For the text-containing cell, return its midpoint in (X, Y) coordinate format. 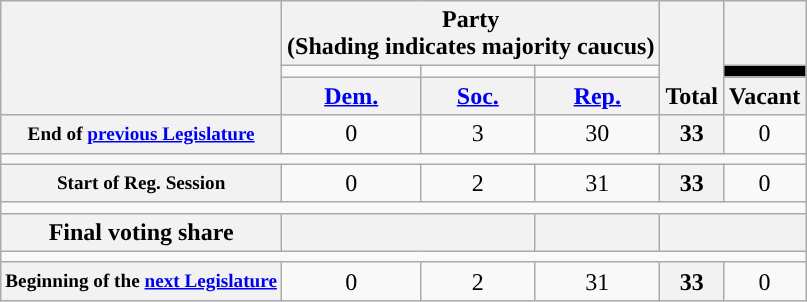
Rep. (598, 96)
Party (Shading indicates majority caucus) (471, 34)
Start of Reg. Session (142, 183)
Soc. (478, 96)
3 (478, 134)
30 (598, 134)
Vacant (764, 96)
Beginning of the next Legislature (142, 281)
Final voting share (142, 232)
End of previous Legislature (142, 134)
Dem. (352, 96)
Total (692, 58)
